Determine the (x, y) coordinate at the center of the cell enclosing the given text.  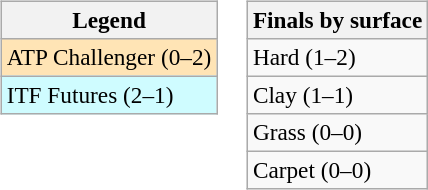
Hard (1–2) (337, 57)
ITF Futures (2–1) (108, 95)
Grass (0–0) (337, 133)
ATP Challenger (0–2) (108, 57)
Legend (108, 20)
Clay (1–1) (337, 95)
Finals by surface (337, 20)
Carpet (0–0) (337, 171)
